For the text-containing cell, return its midpoint in (x, y) coordinate format. 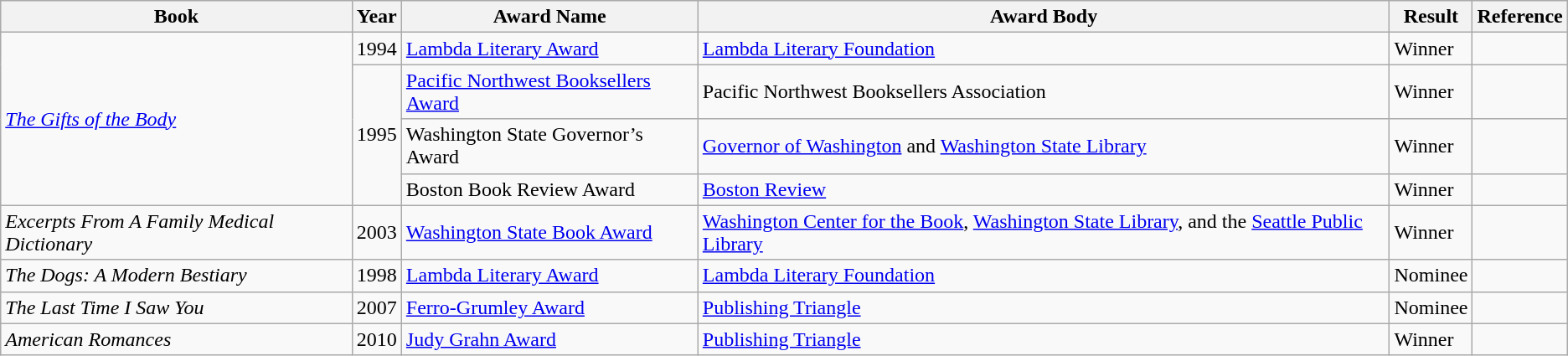
2007 (377, 307)
Pacific Northwest Booksellers Award (549, 92)
1995 (377, 135)
2003 (377, 233)
The Last Time I Saw You (177, 307)
Governor of Washington and Washington State Library (1044, 146)
The Gifts of the Body (177, 119)
American Romances (177, 339)
The Dogs: A Modern Bestiary (177, 276)
Boston Review (1044, 189)
Boston Book Review Award (549, 189)
Excerpts From A Family Medical Dictionary (177, 233)
Award Name (549, 17)
1998 (377, 276)
Award Body (1044, 17)
Washington State Governor’s Award (549, 146)
Ferro-Grumley Award (549, 307)
Year (377, 17)
1994 (377, 49)
Reference (1519, 17)
2010 (377, 339)
Book (177, 17)
Result (1431, 17)
Judy Grahn Award (549, 339)
Washington Center for the Book, Washington State Library, and the Seattle Public Library (1044, 233)
Washington State Book Award (549, 233)
Pacific Northwest Booksellers Association (1044, 92)
